Search for the cell housing the specified text and yield its [X, Y] center coordinate. 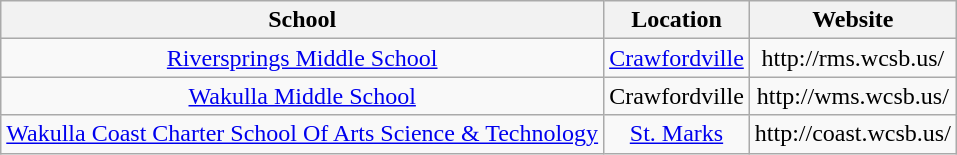
School [302, 20]
Website [852, 20]
http://wms.wcsb.us/ [852, 96]
http://rms.wcsb.us/ [852, 58]
Wakulla Coast Charter School Of Arts Science & Technology [302, 134]
Location [677, 20]
Wakulla Middle School [302, 96]
Riversprings Middle School [302, 58]
St. Marks [677, 134]
http://coast.wcsb.us/ [852, 134]
